Return the [X, Y] coordinate for the center point of the cell that contains the specified text.  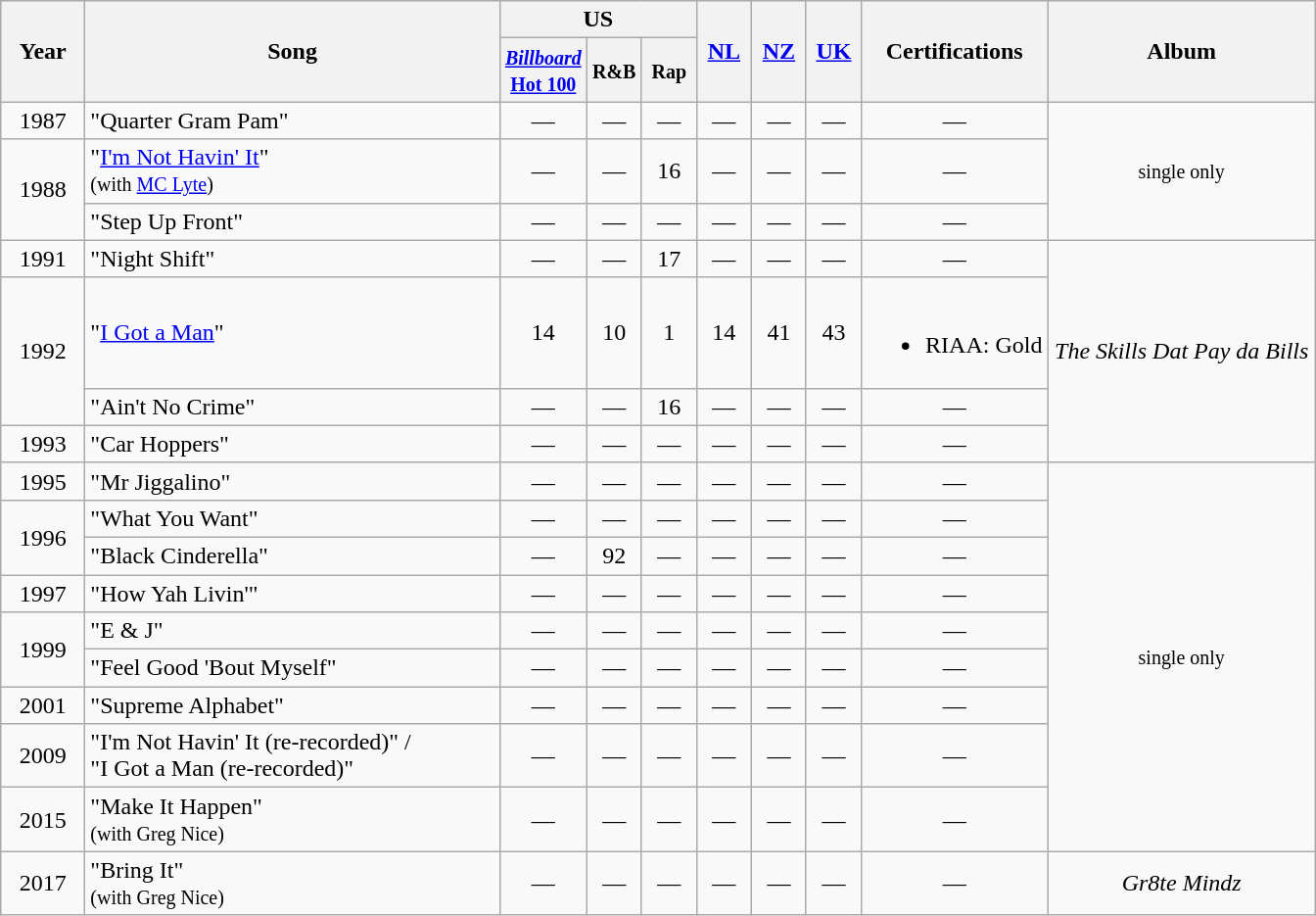
1997 [43, 593]
1993 [43, 444]
1992 [43, 351]
Certifications [955, 51]
"Car Hoppers" [293, 444]
43 [833, 333]
"Quarter Gram Pam" [293, 121]
"Feel Good 'Bout Myself" [293, 668]
"Black Cinderella" [293, 555]
"I Got a Man" [293, 333]
"Ain't No Crime" [293, 407]
1991 [43, 259]
"What You Want" [293, 518]
"Supreme Alphabet" [293, 705]
Year [43, 51]
41 [778, 333]
10 [614, 333]
1988 [43, 190]
2015 [43, 819]
Song [293, 51]
US [597, 20]
1996 [43, 537]
17 [669, 259]
1987 [43, 121]
"I'm Not Havin' It"(with MC Lyte) [293, 170]
"Step Up Front" [293, 221]
2017 [43, 884]
2001 [43, 705]
Gr8te Mindz [1182, 884]
"Night Shift" [293, 259]
1 [669, 333]
Album [1182, 51]
NL [724, 51]
NZ [778, 51]
UK [833, 51]
Rap [669, 71]
R&B [614, 71]
"E & J" [293, 631]
The Skills Dat Pay da Bills [1182, 351]
1999 [43, 650]
"I'm Not Havin' It (re-recorded)" /"I Got a Man (re-recorded)" [293, 756]
"How Yah Livin'" [293, 593]
Billboard Hot 100 [542, 71]
1995 [43, 481]
"Make It Happen"(with Greg Nice) [293, 819]
"Bring It"(with Greg Nice) [293, 884]
2009 [43, 756]
"Mr Jiggalino" [293, 481]
RIAA: Gold [955, 333]
92 [614, 555]
